Return [X, Y] of the center of cell containing provided text 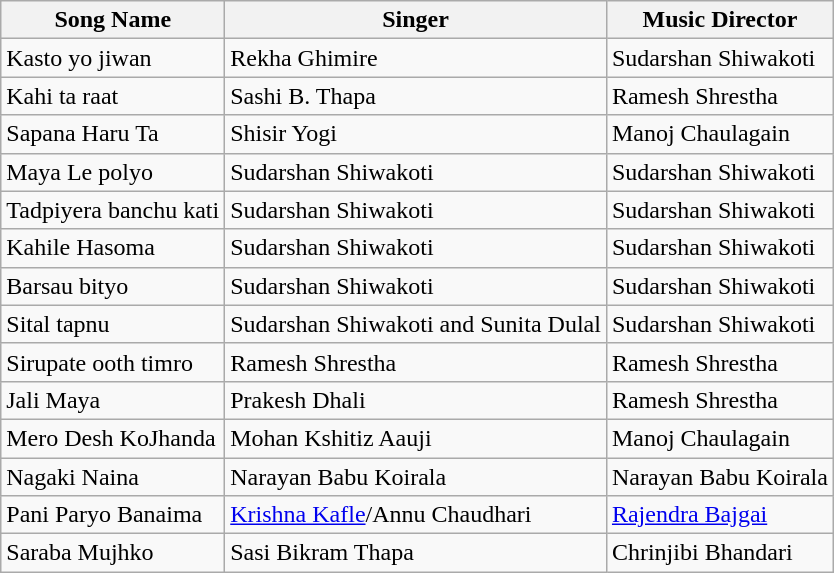
Song Name [113, 20]
Sirupate ooth timro [113, 362]
Sudarshan Shiwakoti and Sunita Dulal [416, 324]
Mero Desh KoJhanda [113, 438]
Sital tapnu [113, 324]
Mohan Kshitiz Aauji [416, 438]
Saraba Mujhko [113, 553]
Shisir Yogi [416, 134]
Rajendra Bajgai [720, 515]
Maya Le polyo [113, 172]
Jali Maya [113, 400]
Tadpiyera banchu kati [113, 210]
Sasi Bikram Thapa [416, 553]
Pani Paryo Banaima [113, 515]
Kahi ta raat [113, 96]
Sashi B. Thapa [416, 96]
Kahile Hasoma [113, 248]
Kasto yo jiwan [113, 58]
Music Director [720, 20]
Sapana Haru Ta [113, 134]
Nagaki Naina [113, 477]
Krishna Kafle/Annu Chaudhari [416, 515]
Rekha Ghimire [416, 58]
Chrinjibi Bhandari [720, 553]
Singer [416, 20]
Prakesh Dhali [416, 400]
Barsau bityo [113, 286]
